Output the (x, y) coordinate of the center of the cell containing the given text.  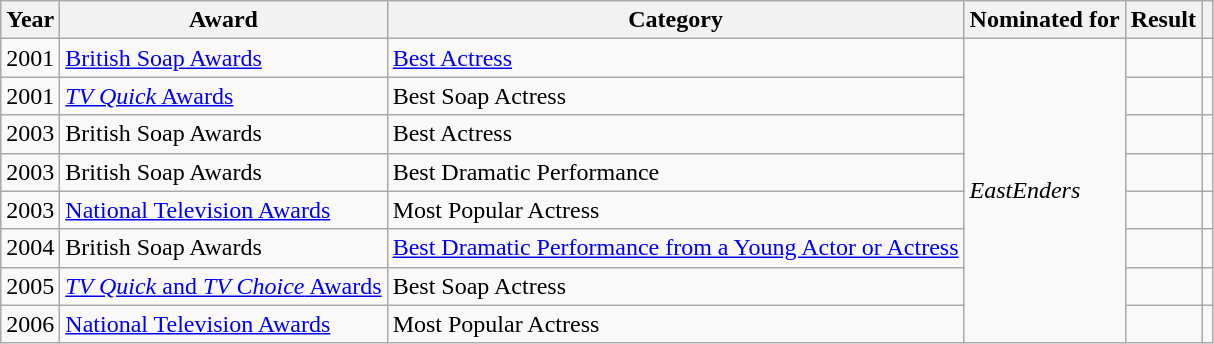
Best Dramatic Performance (676, 172)
Year (30, 20)
Best Dramatic Performance from a Young Actor or Actress (676, 248)
Nominated for (1044, 20)
TV Quick Awards (224, 96)
Category (676, 20)
Award (224, 20)
Result (1163, 20)
2006 (30, 324)
EastEnders (1044, 191)
2005 (30, 286)
TV Quick and TV Choice Awards (224, 286)
2004 (30, 248)
